Extract the (X, Y) coordinate from the center of the cell holding the provided text.  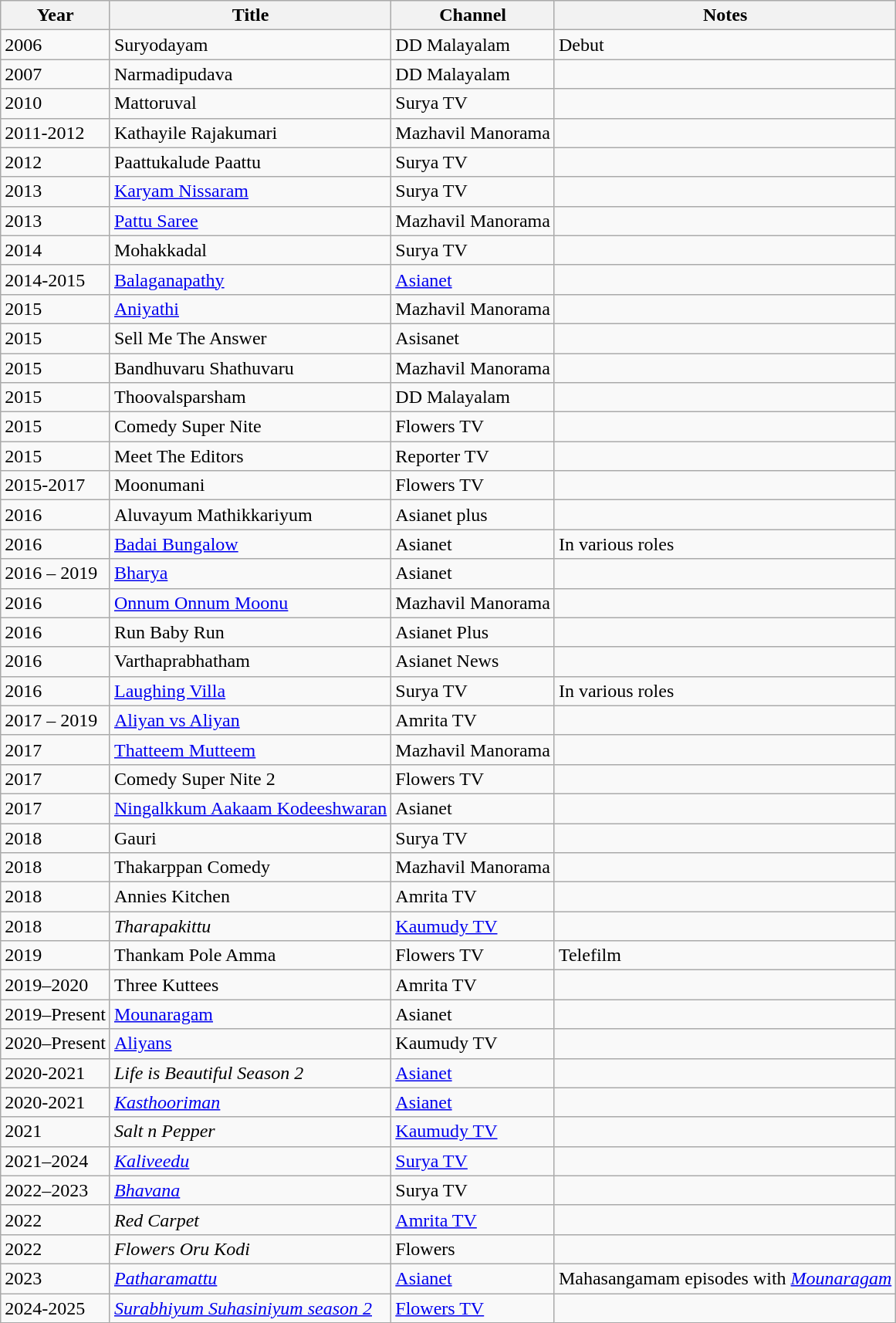
Year (56, 15)
Asianet Plus (473, 632)
Thatteem Mutteem (250, 749)
Meet The Editors (250, 456)
Telefilm (725, 956)
Thankam Pole Amma (250, 956)
Laughing Villa (250, 691)
Thakarppan Comedy (250, 868)
2020–Present (56, 1044)
Notes (725, 15)
Patharamattu (250, 1278)
Channel (473, 15)
Salt n Pepper (250, 1132)
Narmadipudava (250, 74)
Title (250, 15)
2022–2023 (56, 1190)
Karyam Nissaram (250, 191)
Annies Kitchen (250, 897)
Gauri (250, 837)
2011-2012 (56, 133)
Onnum Onnum Moonu (250, 603)
2017 – 2019 (56, 720)
2014-2015 (56, 279)
2014 (56, 250)
Aluvayum Mathikkariyum (250, 515)
Kathayile Rajakumari (250, 133)
2021–2024 (56, 1161)
Ningalkkum Aakaam Kodeeshwaran (250, 808)
Asisanet (473, 338)
Sell Me The Answer (250, 338)
2019–2020 (56, 985)
Bharya (250, 574)
Comedy Super Nite 2 (250, 779)
Mounaragam (250, 1014)
Badai Bungalow (250, 544)
Asianet plus (473, 515)
2023 (56, 1278)
Bhavana (250, 1190)
Asianet News (473, 661)
Aliyan vs Aliyan (250, 720)
2019 (56, 956)
Flowers (473, 1249)
Mahasangamam episodes with Mounaragam (725, 1278)
2006 (56, 45)
Aniyathi (250, 309)
2021 (56, 1132)
Surabhiyum Suhasiniyum season 2 (250, 1308)
Life is Beautiful Season 2 (250, 1073)
Comedy Super Nite (250, 427)
Red Carpet (250, 1220)
Pattu Saree (250, 221)
Bandhuvaru Shathuvaru (250, 368)
Reporter TV (473, 456)
Mattoruval (250, 103)
Flowers Oru Kodi (250, 1249)
2010 (56, 103)
Tharapakittu (250, 926)
Varthaprabhatham (250, 661)
Thoovalsparsham (250, 398)
2019–Present (56, 1014)
Debut (725, 45)
Run Baby Run (250, 632)
Balaganapathy (250, 279)
2016 – 2019 (56, 574)
Paattukalude Paattu (250, 162)
Aliyans (250, 1044)
2012 (56, 162)
Mohakkadal (250, 250)
2015-2017 (56, 486)
Suryodayam (250, 45)
Kaliveedu (250, 1161)
2024-2025 (56, 1308)
Three Kuttees (250, 985)
Kasthooriman (250, 1102)
Moonumani (250, 486)
2007 (56, 74)
